Scan for the cell matching the given text and deliver its [x, y] coordinate at center. 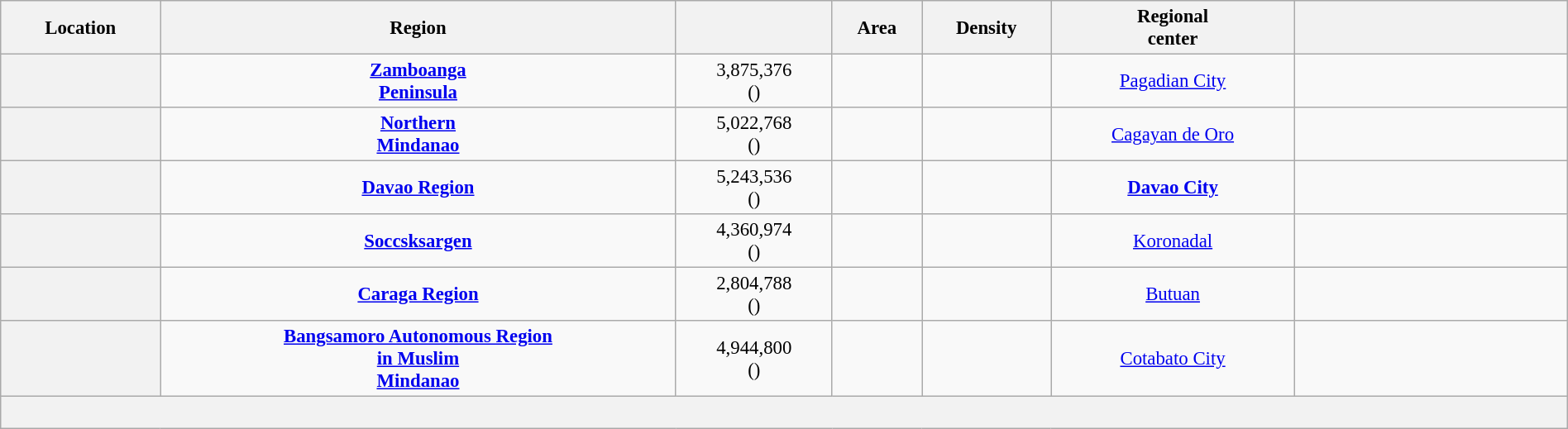
Regionalcenter [1173, 28]
Caraga Region [418, 294]
Region [418, 28]
4,360,974() [754, 241]
4,944,800() [754, 359]
Davao City [1173, 188]
3,875,376() [754, 81]
Bangsamoro Autonomous Regionin MuslimMindanao [418, 359]
2,804,788() [754, 294]
Location [81, 28]
Davao Region [418, 188]
Area [877, 28]
Cagayan de Oro [1173, 134]
5,243,536() [754, 188]
5,022,768() [754, 134]
Soccsksargen [418, 241]
ZamboangaPeninsula [418, 81]
Cotabato City [1173, 359]
Koronadal [1173, 241]
Butuan [1173, 294]
Density [987, 28]
NorthernMindanao [418, 134]
Pagadian City [1173, 81]
